Identify which cell holds the provided text, then report its (X, Y) central coordinate. 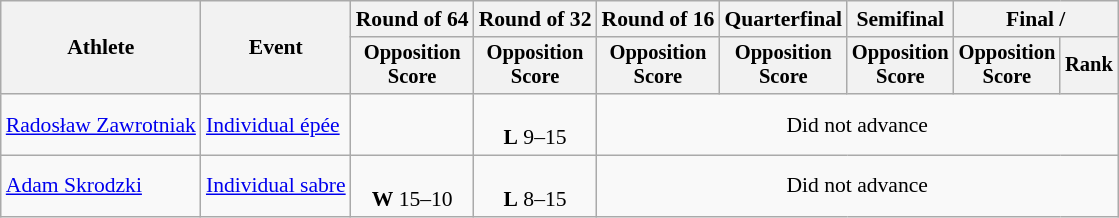
Round of 64 (412, 19)
Round of 32 (536, 19)
Quarterfinal (783, 19)
W 15–10 (412, 186)
Semifinal (900, 19)
Adam Skrodzki (101, 186)
Final / (1036, 19)
Event (276, 48)
Individual épée (276, 124)
Athlete (101, 48)
Round of 16 (658, 19)
Individual sabre (276, 186)
Rank (1089, 66)
L 8–15 (536, 186)
L 9–15 (536, 124)
Radosław Zawrotniak (101, 124)
